Extract the [x, y] coordinate from the center of the cell holding the provided text.  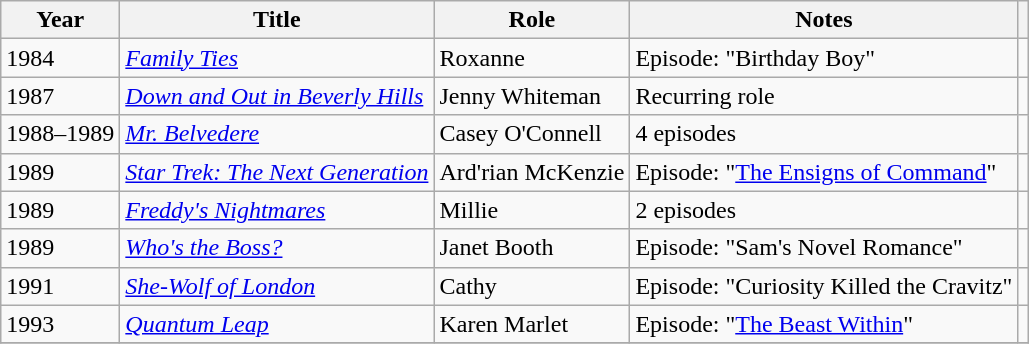
1993 [60, 324]
Star Trek: The Next Generation [277, 172]
Ard'rian McKenzie [532, 172]
Mr. Belvedere [277, 134]
Millie [532, 210]
1984 [60, 58]
Notes [824, 20]
1991 [60, 286]
Episode: "Curiosity Killed the Cravitz" [824, 286]
1988–1989 [60, 134]
Year [60, 20]
Title [277, 20]
Karen Marlet [532, 324]
Jenny Whiteman [532, 96]
Who's the Boss? [277, 248]
Quantum Leap [277, 324]
Role [532, 20]
4 episodes [824, 134]
Roxanne [532, 58]
Freddy's Nightmares [277, 210]
Janet Booth [532, 248]
Family Ties [277, 58]
1987 [60, 96]
Recurring role [824, 96]
Episode: "Birthday Boy" [824, 58]
She-Wolf of London [277, 286]
Casey O'Connell [532, 134]
Cathy [532, 286]
Episode: "The Beast Within" [824, 324]
Episode: "Sam's Novel Romance" [824, 248]
2 episodes [824, 210]
Down and Out in Beverly Hills [277, 96]
Episode: "The Ensigns of Command" [824, 172]
